Identify which cell holds the provided text, then report its [X, Y] central coordinate. 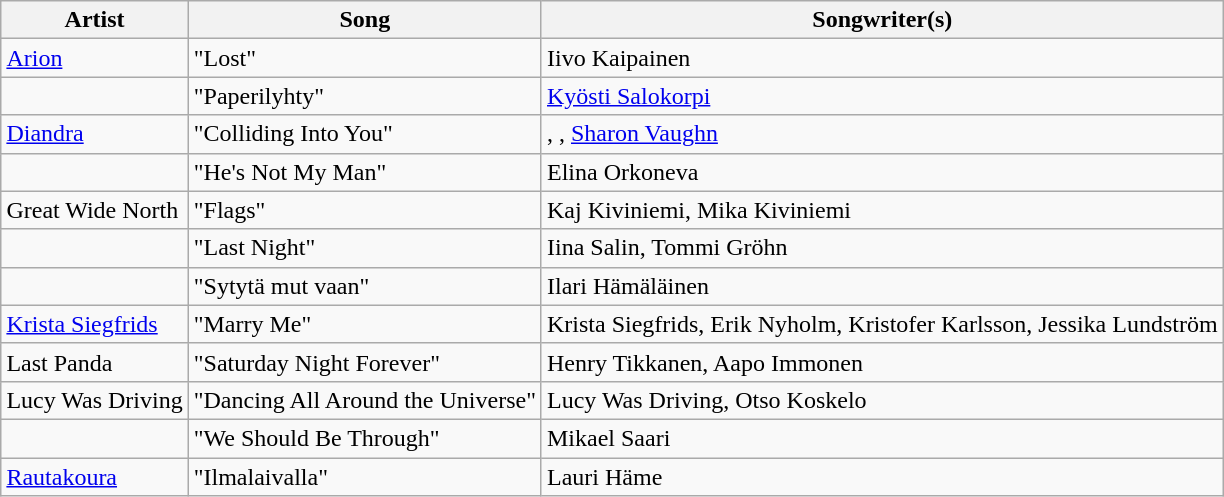
Henry Tikkanen, Aapo Immonen [882, 362]
Mikael Saari [882, 438]
Kyösti Salokorpi [882, 96]
"Paperilyhty" [364, 96]
Songwriter(s) [882, 20]
Great Wide North [94, 210]
Diandra [94, 134]
"Colliding Into You" [364, 134]
"We Should Be Through" [364, 438]
Kaj Kiviniemi, Mika Kiviniemi [882, 210]
Lucy Was Driving [94, 400]
"Flags" [364, 210]
"Sytytä mut vaan" [364, 286]
Rautakoura [94, 477]
, , Sharon Vaughn [882, 134]
Krista Siegfrids, Erik Nyholm, Kristofer Karlsson, Jessika Lundström [882, 324]
"Dancing All Around the Universe" [364, 400]
Song [364, 20]
"Marry Me" [364, 324]
Iivo Kaipainen [882, 58]
Iina Salin, Tommi Gröhn [882, 248]
Krista Siegfrids [94, 324]
"Ilmalaivalla" [364, 477]
Elina Orkoneva [882, 172]
"Saturday Night Forever" [364, 362]
Artist [94, 20]
"Lost" [364, 58]
Lucy Was Driving, Otso Koskelo [882, 400]
Last Panda [94, 362]
"He's Not My Man" [364, 172]
"Last Night" [364, 248]
Ilari Hämäläinen [882, 286]
Arion [94, 58]
Lauri Häme [882, 477]
